Provide the [X, Y] coordinate of the cell's center where the given text is located.  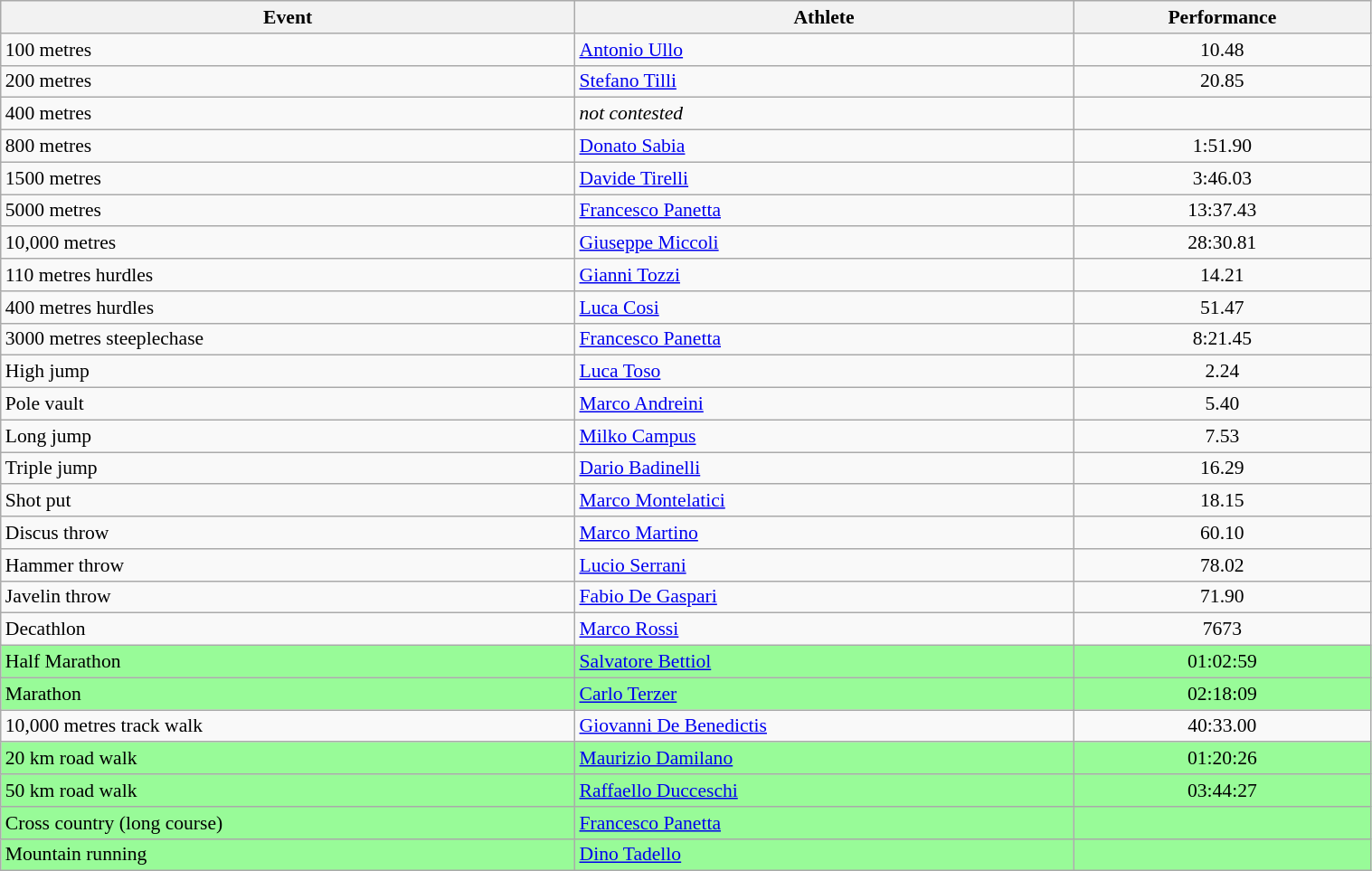
Donato Sabia [823, 147]
14.21 [1223, 275]
20 km road walk [288, 759]
Event [288, 17]
110 metres hurdles [288, 275]
01:20:26 [1223, 759]
10.48 [1223, 50]
Performance [1223, 17]
Dino Tadello [823, 855]
18.15 [1223, 501]
8:21.45 [1223, 339]
not contested [823, 114]
Fabio De Gaspari [823, 597]
Davide Tirelli [823, 178]
1:51.90 [1223, 147]
16.29 [1223, 469]
02:18:09 [1223, 694]
Stefano Tilli [823, 81]
Javelin throw [288, 597]
78.02 [1223, 565]
Dario Badinelli [823, 469]
03:44:27 [1223, 791]
Marco Rossi [823, 630]
Half Marathon [288, 662]
28:30.81 [1223, 243]
Shot put [288, 501]
71.90 [1223, 597]
Salvatore Bettiol [823, 662]
Discus throw [288, 533]
5.40 [1223, 404]
Marco Andreini [823, 404]
13:37.43 [1223, 211]
Giuseppe Miccoli [823, 243]
51.47 [1223, 308]
Triple jump [288, 469]
Lucio Serrani [823, 565]
Antonio Ullo [823, 50]
Marco Montelatici [823, 501]
Maurizio Damilano [823, 759]
1500 metres [288, 178]
400 metres hurdles [288, 308]
100 metres [288, 50]
01:02:59 [1223, 662]
Giovanni De Benedictis [823, 726]
Carlo Terzer [823, 694]
5000 metres [288, 211]
Pole vault [288, 404]
Luca Toso [823, 372]
High jump [288, 372]
7673 [1223, 630]
3:46.03 [1223, 178]
Gianni Tozzi [823, 275]
2.24 [1223, 372]
10,000 metres track walk [288, 726]
Hammer throw [288, 565]
Mountain running [288, 855]
3000 metres steeplechase [288, 339]
50 km road walk [288, 791]
Cross country (long course) [288, 823]
7.53 [1223, 436]
40:33.00 [1223, 726]
400 metres [288, 114]
Milko Campus [823, 436]
Decathlon [288, 630]
Marco Martino [823, 533]
60.10 [1223, 533]
Marathon [288, 694]
Luca Cosi [823, 308]
Long jump [288, 436]
10,000 metres [288, 243]
800 metres [288, 147]
200 metres [288, 81]
20.85 [1223, 81]
Raffaello Ducceschi [823, 791]
Athlete [823, 17]
